Return the [x, y] coordinate for the center point of the cell that contains the specified text.  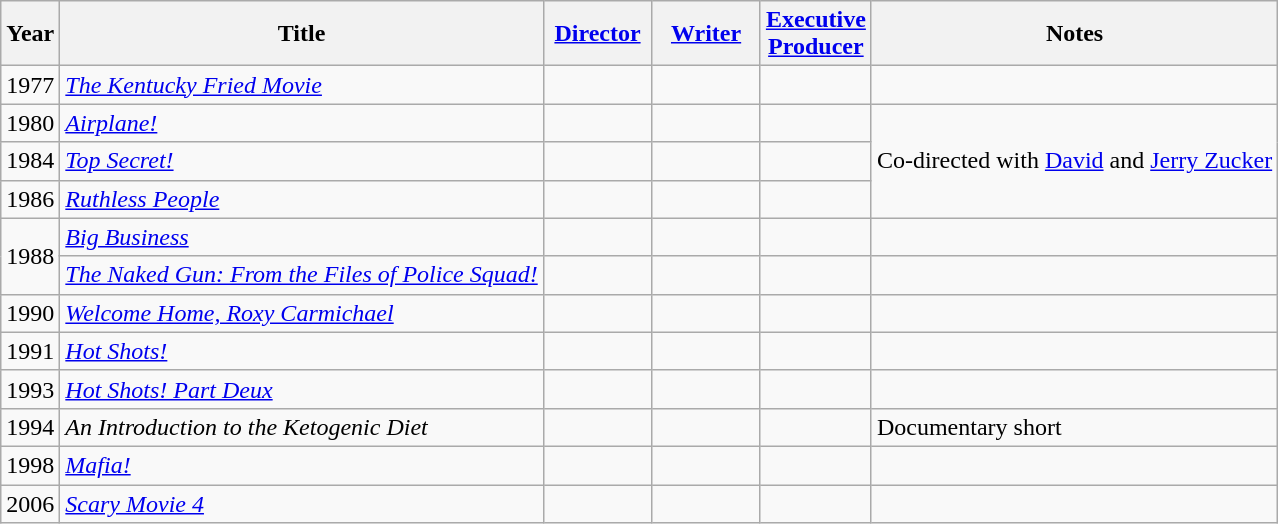
2006 [30, 503]
Director [598, 34]
Hot Shots! [302, 351]
1998 [30, 465]
The Kentucky Fried Movie [302, 85]
Co-directed with David and Jerry Zucker [1074, 161]
Hot Shots! Part Deux [302, 389]
Scary Movie 4 [302, 503]
Year [30, 34]
Mafia! [302, 465]
1977 [30, 85]
Welcome Home, Roxy Carmichael [302, 313]
Top Secret! [302, 161]
Notes [1074, 34]
1986 [30, 199]
1980 [30, 123]
An Introduction to the Ketogenic Diet [302, 427]
The Naked Gun: From the Files of Police Squad! [302, 275]
Executive Producer [816, 34]
Airplane! [302, 123]
Title [302, 34]
Writer [706, 34]
1991 [30, 351]
1984 [30, 161]
1990 [30, 313]
Documentary short [1074, 427]
Big Business [302, 237]
1988 [30, 256]
Ruthless People [302, 199]
1994 [30, 427]
1993 [30, 389]
